Provide the (x, y) coordinate of the cell's center where the given text is located.  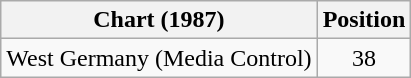
Position (364, 20)
38 (364, 58)
West Germany (Media Control) (159, 58)
Chart (1987) (159, 20)
